Return [x, y] of the center of cell containing provided text 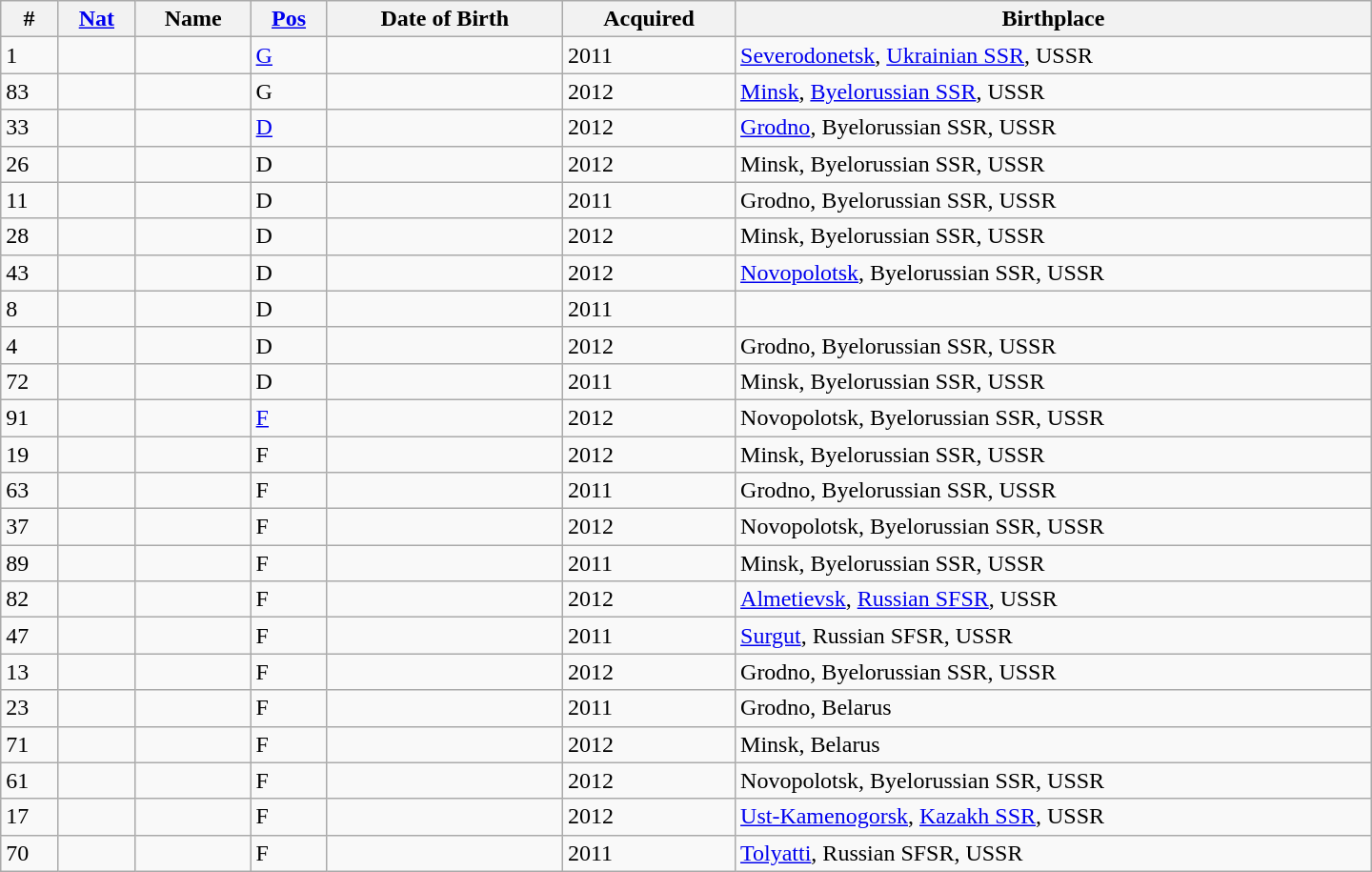
23 [30, 708]
Name [192, 19]
63 [30, 491]
Grodno, Belarus [1054, 708]
19 [30, 455]
43 [30, 273]
Nat [96, 19]
Severodonetsk, Ukrainian SSR, USSR [1054, 55]
37 [30, 527]
Ust-Kamenogorsk, Kazakh SSR, USSR [1054, 817]
28 [30, 236]
Surgut, Russian SFSR, USSR [1054, 636]
83 [30, 91]
Minsk, Belarus [1054, 744]
17 [30, 817]
26 [30, 164]
89 [30, 563]
13 [30, 672]
71 [30, 744]
72 [30, 381]
33 [30, 128]
11 [30, 200]
4 [30, 345]
8 [30, 309]
1 [30, 55]
Acquired [648, 19]
Date of Birth [444, 19]
91 [30, 417]
# [30, 19]
Almetievsk, Russian SFSR, USSR [1054, 599]
61 [30, 781]
82 [30, 599]
70 [30, 853]
47 [30, 636]
Birthplace [1054, 19]
Tolyatti, Russian SFSR, USSR [1054, 853]
Pos [289, 19]
